Provide the [X, Y] coordinate of the cell's center where the given text is located.  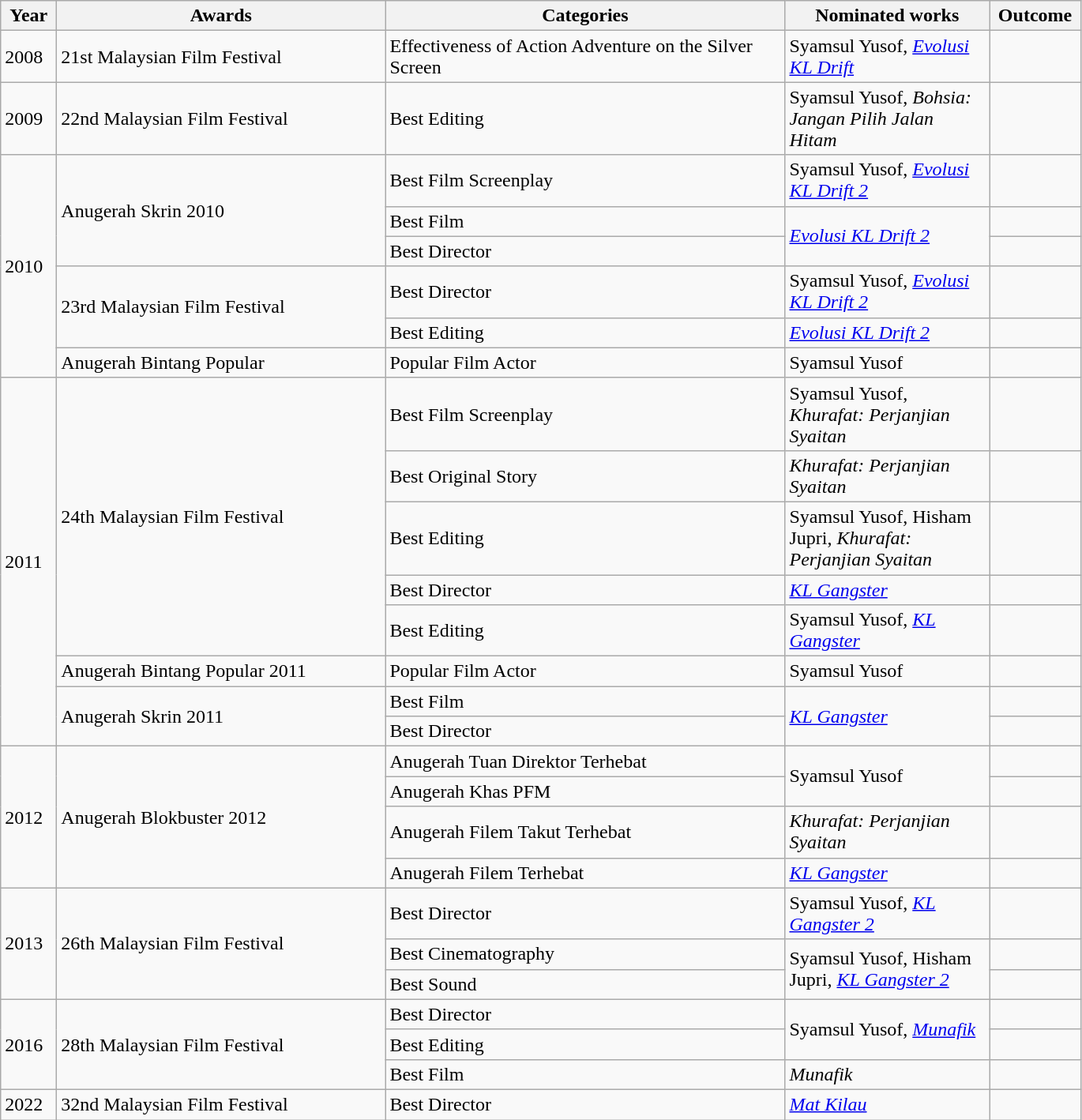
Syamsul Yusof, KL Gangster 2 [888, 913]
Anugerah Blokbuster 2012 [221, 817]
Anugerah Filem Terhebat [585, 873]
2012 [28, 817]
22nd Malaysian Film Festival [221, 118]
21st Malaysian Film Festival [221, 57]
26th Malaysian Film Festival [221, 943]
2009 [28, 118]
Anugerah Skrin 2010 [221, 210]
Syamsul Yusof, KL Gangster [888, 630]
2011 [28, 562]
Best Original Story [585, 475]
28th Malaysian Film Festival [221, 1044]
23rd Malaysian Film Festival [221, 306]
Effectiveness of Action Adventure on the Silver Screen [585, 57]
32nd Malaysian Film Festival [221, 1104]
Awards [221, 16]
2022 [28, 1104]
Anugerah Bintang Popular [221, 363]
2010 [28, 266]
Syamsul Yusof, Bohsia: Jangan Pilih Jalan Hitam [888, 118]
Year [28, 16]
2008 [28, 57]
Anugerah Skrin 2011 [221, 716]
Best Cinematography [585, 954]
2013 [28, 943]
Outcome [1035, 16]
Syamsul Yusof, Evolusi KL Drift [888, 57]
Best Sound [585, 984]
2016 [28, 1044]
Anugerah Khas PFM [585, 791]
Syamsul Yusof, Munafik [888, 1029]
Anugerah Bintang Popular 2011 [221, 671]
Anugerah Tuan Direktor Terhebat [585, 761]
Munafik [888, 1074]
Syamsul Yusof, Hisham Jupri, Khurafat: Perjanjian Syaitan [888, 538]
Nominated works [888, 16]
Mat Kilau [888, 1104]
Syamsul Yusof, Hisham Jupri, KL Gangster 2 [888, 969]
Categories [585, 16]
Syamsul Yusof, Khurafat: Perjanjian Syaitan [888, 414]
Anugerah Filem Takut Terhebat [585, 832]
24th Malaysian Film Festival [221, 517]
